Return (x, y) of the center of cell containing provided text 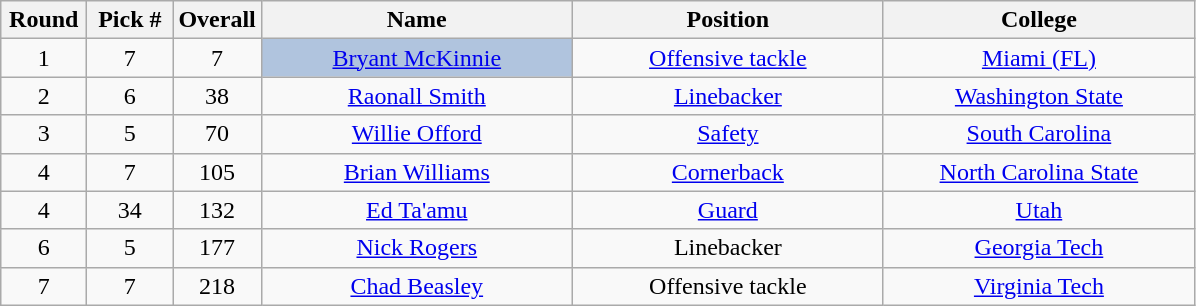
38 (217, 96)
Utah (1038, 210)
North Carolina State (1038, 172)
Virginia Tech (1038, 286)
Nick Rogers (416, 248)
South Carolina (1038, 134)
132 (217, 210)
3 (44, 134)
Overall (217, 20)
Bryant McKinnie (416, 58)
218 (217, 286)
Safety (728, 134)
Cornerback (728, 172)
Ed Ta'amu (416, 210)
College (1038, 20)
Round (44, 20)
70 (217, 134)
Raonall Smith (416, 96)
Willie Offord (416, 134)
Name (416, 20)
Miami (FL) (1038, 58)
105 (217, 172)
1 (44, 58)
Georgia Tech (1038, 248)
Washington State (1038, 96)
Position (728, 20)
Pick # (130, 20)
Brian Williams (416, 172)
Guard (728, 210)
177 (217, 248)
Chad Beasley (416, 286)
34 (130, 210)
2 (44, 96)
